Detect which cell encompasses the target text, then output its (x, y) center coordinate. 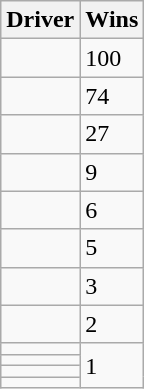
Driver (40, 20)
2 (112, 324)
Wins (112, 20)
6 (112, 210)
27 (112, 134)
9 (112, 172)
1 (112, 365)
74 (112, 96)
100 (112, 58)
5 (112, 248)
3 (112, 286)
